For the text-containing cell, return its midpoint in (X, Y) coordinate format. 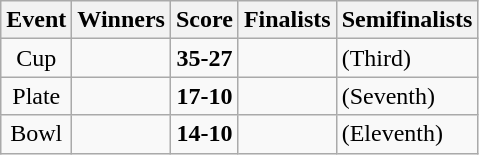
35-27 (204, 58)
Plate (36, 96)
Event (36, 20)
Semifinalists (407, 20)
Bowl (36, 134)
(Eleventh) (407, 134)
(Seventh) (407, 96)
(Third) (407, 58)
Cup (36, 58)
14-10 (204, 134)
Score (204, 20)
Finalists (287, 20)
Winners (122, 20)
17-10 (204, 96)
